Detect which cell encompasses the target text, then output its (x, y) center coordinate. 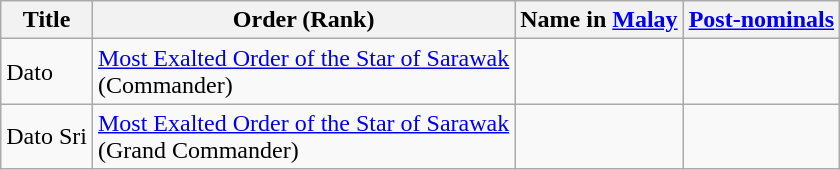
Title (47, 20)
Name in Malay (599, 20)
Order (Rank) (303, 20)
Most Exalted Order of the Star of Sarawak(Commander) (303, 72)
Post-nominals (761, 20)
Dato (47, 72)
Most Exalted Order of the Star of Sarawak(Grand Commander) (303, 136)
Dato Sri (47, 136)
